Search for the cell housing the specified text and yield its [X, Y] center coordinate. 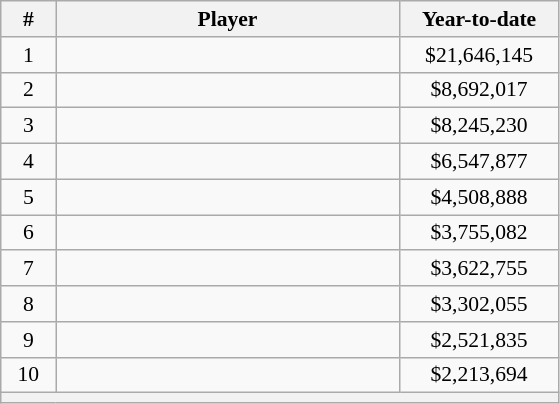
$4,508,888 [479, 197]
$2,521,835 [479, 340]
Player [228, 19]
2 [28, 90]
1 [28, 55]
6 [28, 233]
4 [28, 162]
$3,755,082 [479, 233]
$8,692,017 [479, 90]
$3,302,055 [479, 304]
$21,646,145 [479, 55]
$8,245,230 [479, 126]
8 [28, 304]
9 [28, 340]
3 [28, 126]
$6,547,877 [479, 162]
5 [28, 197]
10 [28, 375]
$3,622,755 [479, 269]
7 [28, 269]
$2,213,694 [479, 375]
Year-to-date [479, 19]
# [28, 19]
